Determine the (X, Y) coordinate at the center of the cell enclosing the given text.  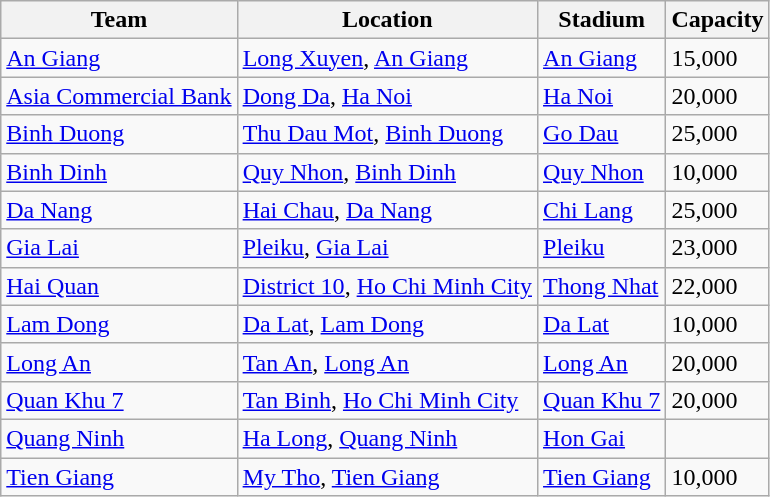
Pleiku, Gia Lai (387, 248)
Gia Lai (119, 248)
Ha Long, Quang Ninh (387, 438)
Ha Noi (602, 96)
Binh Duong (119, 134)
23,000 (718, 248)
Asia Commercial Bank (119, 96)
Hon Gai (602, 438)
Go Dau (602, 134)
Lam Dong (119, 324)
My Tho, Tien Giang (387, 477)
Da Lat (602, 324)
Location (387, 20)
Hai Chau, Da Nang (387, 210)
Quy Nhon, Binh Dinh (387, 172)
Pleiku (602, 248)
Tan An, Long An (387, 362)
Quy Nhon (602, 172)
Hai Quan (119, 286)
District 10, Ho Chi Minh City (387, 286)
Chi Lang (602, 210)
22,000 (718, 286)
Binh Dinh (119, 172)
15,000 (718, 58)
Thong Nhat (602, 286)
Tan Binh, Ho Chi Minh City (387, 400)
Da Lat, Lam Dong (387, 324)
Quang Ninh (119, 438)
Stadium (602, 20)
Capacity (718, 20)
Da Nang (119, 210)
Long Xuyen, An Giang (387, 58)
Thu Dau Mot, Binh Duong (387, 134)
Team (119, 20)
Dong Da, Ha Noi (387, 96)
